Provide the [X, Y] coordinate of the cell's center where the given text is located.  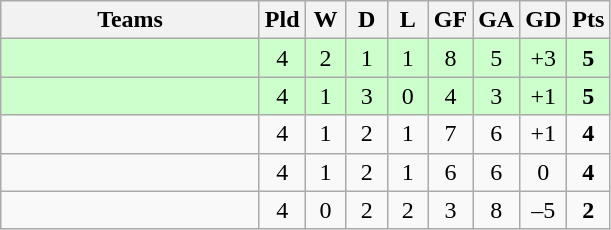
–5 [544, 210]
D [366, 20]
7 [450, 134]
GF [450, 20]
Pts [588, 20]
GD [544, 20]
L [408, 20]
GA [496, 20]
W [326, 20]
+3 [544, 58]
Pld [282, 20]
Teams [130, 20]
